Scan for the cell matching the given text and deliver its [x, y] coordinate at center. 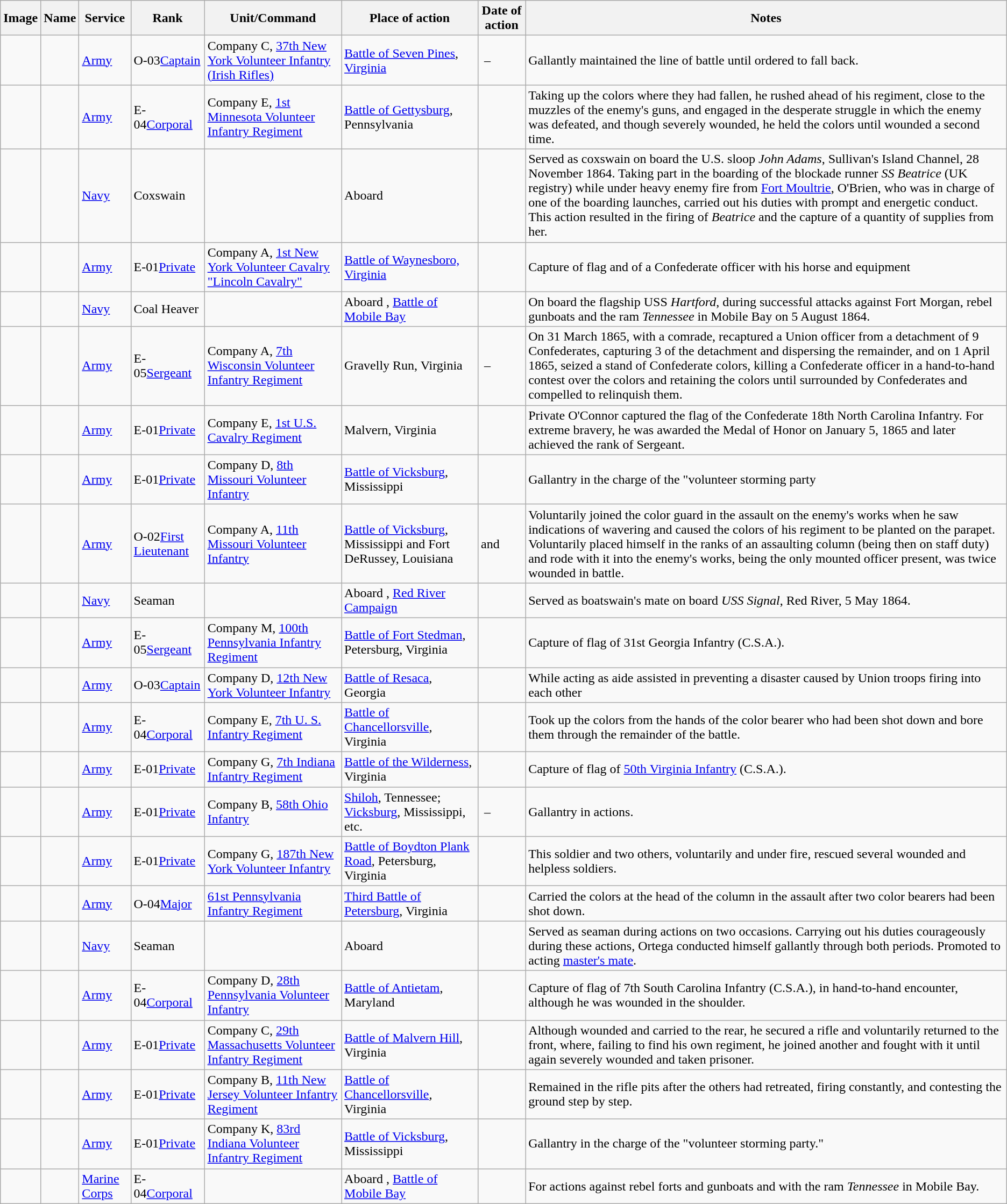
Company C, 29th Massachusetts Volunteer Infantry Regiment [273, 1045]
Capture of flag of 50th Virginia Infantry (C.S.A.). [766, 769]
Company E, 1st U.S. Cavalry Regiment [273, 430]
Capture of flag and of a Confederate officer with his horse and equipment [766, 267]
Company D, 12th New York Volunteer Infantry [273, 684]
61st Pennsylvania Infantry Regiment [273, 904]
Company D, 28th Pennsylvania Volunteer Infantry [273, 995]
Company B, 58th Ohio Infantry [273, 812]
Gallantry in the charge of the "volunteer storming party." [766, 1144]
Name [60, 18]
Battle of Fort Stedman, Petersburg, Virginia [410, 642]
Gallantry in the charge of the "volunteer storming party [766, 479]
Battle of Antietam, Maryland [410, 995]
Company A, 11th Missouri Volunteer Infantry [273, 543]
Notes [766, 18]
Coal Heaver [168, 309]
Company A, 7th Wisconsin Volunteer Infantry Regiment [273, 366]
Capture of flag of 7th South Carolina Infantry (C.S.A.), in hand-to-hand encounter, although he was wounded in the shoulder. [766, 995]
While acting as aide assisted in preventing a disaster caused by Union troops firing into each other [766, 684]
O-02First Lieutenant [168, 543]
Unit/Command [273, 18]
Remained in the rifle pits after the others had retreated, firing constantly, and contesting the ground step by step. [766, 1094]
Capture of flag of 31st Georgia Infantry (C.S.A.). [766, 642]
Place of action [410, 18]
Company D, 8th Missouri Volunteer Infantry [273, 479]
Image [20, 18]
Gallantly maintained the line of battle until ordered to fall back. [766, 60]
Took up the colors from the hands of the color bearer who had been shot down and bore them through the remainder of the battle. [766, 727]
Gallantry in actions. [766, 812]
For actions against rebel forts and gunboats and with the ram Tennessee in Mobile Bay. [766, 1186]
Carried the colors at the head of the column in the assault after two color bearers had been shot down. [766, 904]
Battle of Vicksburg, Mississippi and Fort DeRussey, Louisiana [410, 543]
Company E, 1st Minnesota Volunteer Infantry Regiment [273, 117]
Company E, 7th U. S. Infantry Regiment [273, 727]
Company G, 7th Indiana Infantry Regiment [273, 769]
Company K, 83rd Indiana Volunteer Infantry Regiment [273, 1144]
Date of action [501, 18]
Shiloh, Tennessee; Vicksburg, Mississippi, etc. [410, 812]
Malvern, Virginia [410, 430]
Marine Corps [105, 1186]
Service [105, 18]
Rank [168, 18]
Third Battle of Petersburg, Virginia [410, 904]
This soldier and two others, voluntarily and under fire, rescued several wounded and helpless soldiers. [766, 861]
and [501, 543]
Company C, 37th New York Volunteer Infantry (Irish Rifles) [273, 60]
Gravelly Run, Virginia [410, 366]
O-04Major [168, 904]
Battle of the Wilderness, Virginia [410, 769]
Company G, 187th New York Volunteer Infantry [273, 861]
Aboard , Red River Campaign [410, 600]
Company B, 11th New Jersey Volunteer Infantry Regiment [273, 1094]
Company A, 1st New York Volunteer Cavalry "Lincoln Cavalry" [273, 267]
Battle of Boydton Plank Road, Petersburg, Virginia [410, 861]
Served as boatswain's mate on board USS Signal, Red River, 5 May 1864. [766, 600]
Battle of Waynesboro, Virginia [410, 267]
Battle of Malvern Hill, Virginia [410, 1045]
Coxswain [168, 196]
Battle of Seven Pines, Virginia [410, 60]
Battle of Resaca, Georgia [410, 684]
Company M, 100th Pennsylvania Infantry Regiment [273, 642]
Battle of Gettysburg, Pennsylvania [410, 117]
